Identify which cell holds the provided text, then report its [X, Y] central coordinate. 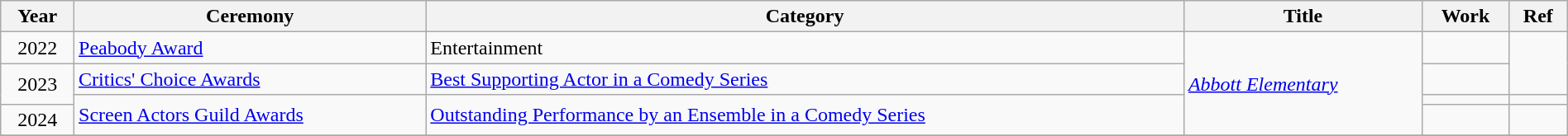
Work [1465, 16]
2022 [38, 48]
Category [806, 16]
Ref [1538, 16]
2023 [38, 84]
Ceremony [250, 16]
Title [1303, 16]
Best Supporting Actor in a Comedy Series [806, 79]
Peabody Award [250, 48]
Critics' Choice Awards [250, 79]
Outstanding Performance by an Ensemble in a Comedy Series [806, 115]
2024 [38, 120]
Year [38, 16]
Screen Actors Guild Awards [250, 115]
Entertainment [806, 48]
Abbott Elementary [1303, 84]
